Search for the cell housing the specified text and yield its (x, y) center coordinate. 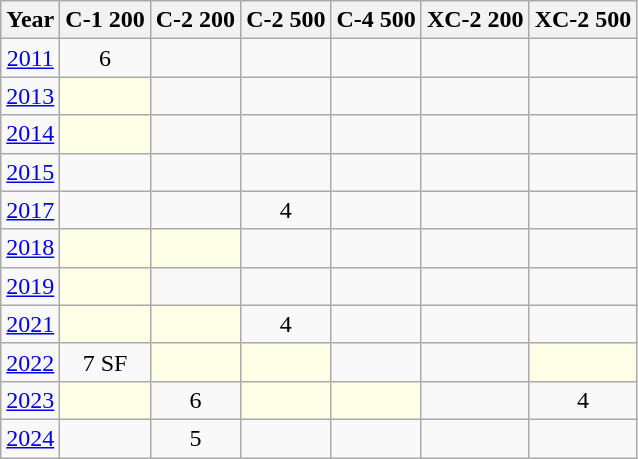
2015 (30, 172)
2017 (30, 210)
2013 (30, 96)
Year (30, 20)
C-2 500 (286, 20)
2022 (30, 362)
7 SF (105, 362)
2019 (30, 286)
XC-2 500 (583, 20)
2021 (30, 324)
2023 (30, 400)
2014 (30, 134)
2018 (30, 248)
C-2 200 (195, 20)
C-1 200 (105, 20)
C-4 500 (376, 20)
XC-2 200 (475, 20)
5 (195, 438)
2011 (30, 58)
2024 (30, 438)
